Detect which cell encompasses the target text, then output its [X, Y] center coordinate. 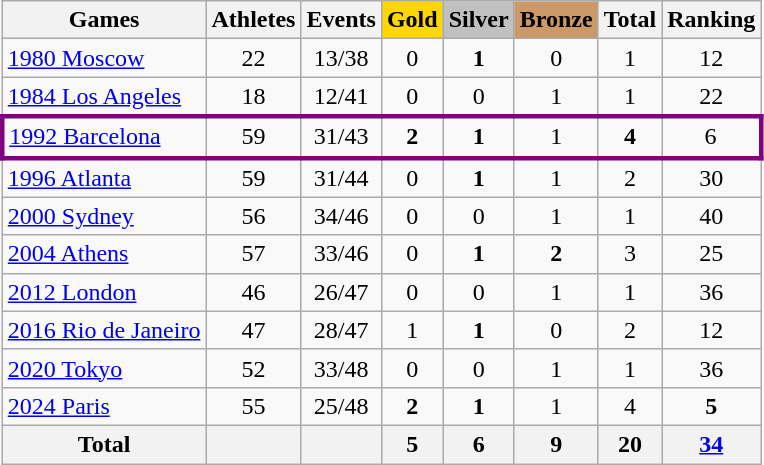
1992 Barcelona [104, 136]
56 [254, 216]
Gold [412, 20]
1984 Los Angeles [104, 97]
55 [254, 406]
Bronze [556, 20]
2012 London [104, 292]
31/43 [341, 136]
57 [254, 254]
20 [630, 444]
Silver [478, 20]
46 [254, 292]
9 [556, 444]
Ranking [712, 20]
25 [712, 254]
2004 Athens [104, 254]
2024 Paris [104, 406]
12/41 [341, 97]
34 [712, 444]
33/48 [341, 368]
52 [254, 368]
25/48 [341, 406]
2000 Sydney [104, 216]
2020 Tokyo [104, 368]
40 [712, 216]
28/47 [341, 330]
Athletes [254, 20]
31/44 [341, 178]
3 [630, 254]
Events [341, 20]
33/46 [341, 254]
1996 Atlanta [104, 178]
18 [254, 97]
30 [712, 178]
26/47 [341, 292]
34/46 [341, 216]
1980 Moscow [104, 58]
13/38 [341, 58]
2016 Rio de Janeiro [104, 330]
Games [104, 20]
47 [254, 330]
